Detect which cell encompasses the target text, then output its [X, Y] center coordinate. 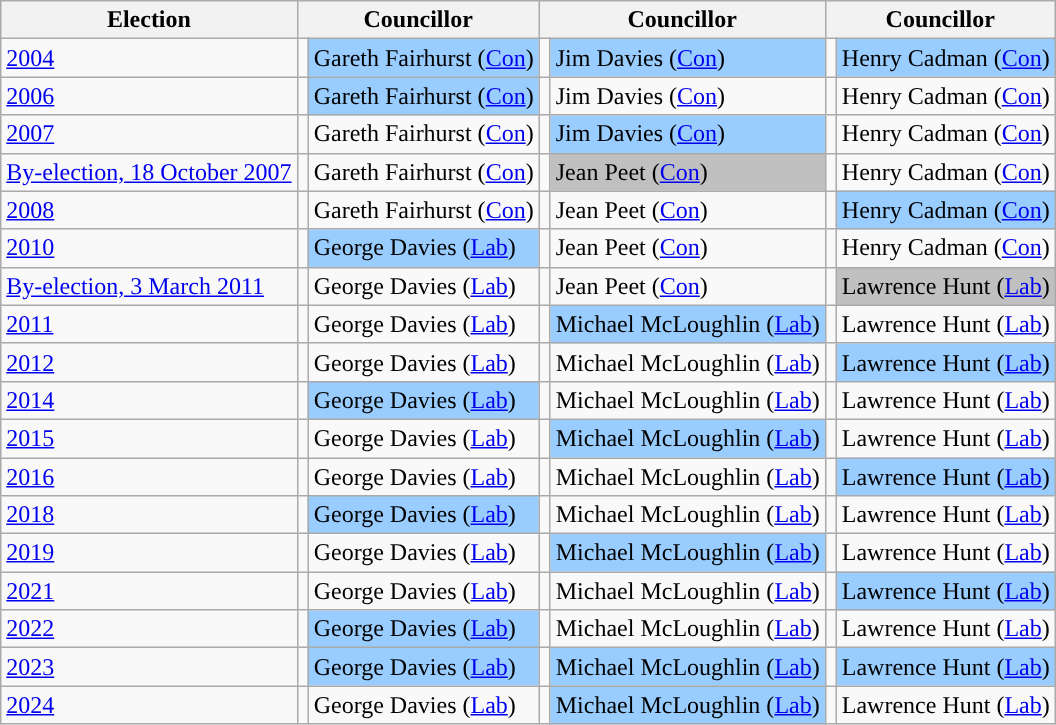
2012 [149, 362]
2010 [149, 248]
2024 [149, 705]
2018 [149, 515]
2007 [149, 134]
2016 [149, 477]
2023 [149, 667]
By-election, 3 March 2011 [149, 286]
2014 [149, 400]
2022 [149, 629]
2015 [149, 438]
2004 [149, 58]
2008 [149, 210]
2006 [149, 96]
2011 [149, 324]
By-election, 18 October 2007 [149, 172]
2019 [149, 553]
Election [149, 20]
2021 [149, 591]
